Capture the cell that displays the provided text and extract its (X, Y) central coordinate. 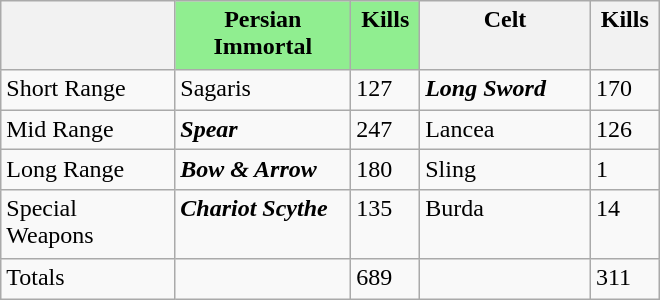
1 (624, 170)
Sagaris (263, 90)
180 (386, 170)
Burda (506, 224)
Long Sword (506, 90)
Long Range (88, 170)
Totals (88, 279)
14 (624, 224)
Spear (263, 130)
311 (624, 279)
Lancea (506, 130)
Short Range (88, 90)
126 (624, 130)
247 (386, 130)
Sling (506, 170)
170 (624, 90)
689 (386, 279)
Chariot Scythe (263, 224)
Celt (506, 36)
Mid Range (88, 130)
Persian Immortal (263, 36)
135 (386, 224)
127 (386, 90)
Special Weapons (88, 224)
Bow & Arrow (263, 170)
